Provide the (x, y) coordinate of the cell's center where the given text is located.  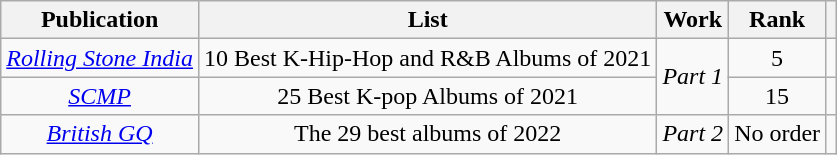
25 Best K-pop Albums of 2021 (427, 96)
SCMP (100, 96)
Rolling Stone India (100, 58)
The 29 best albums of 2022 (427, 134)
Rank (778, 20)
British GQ (100, 134)
Work (693, 20)
Part 2 (693, 134)
Part 1 (693, 77)
No order (778, 134)
Publication (100, 20)
List (427, 20)
15 (778, 96)
5 (778, 58)
10 Best K-Hip-Hop and R&B Albums of 2021 (427, 58)
